Detect which cell encompasses the target text, then output its [x, y] center coordinate. 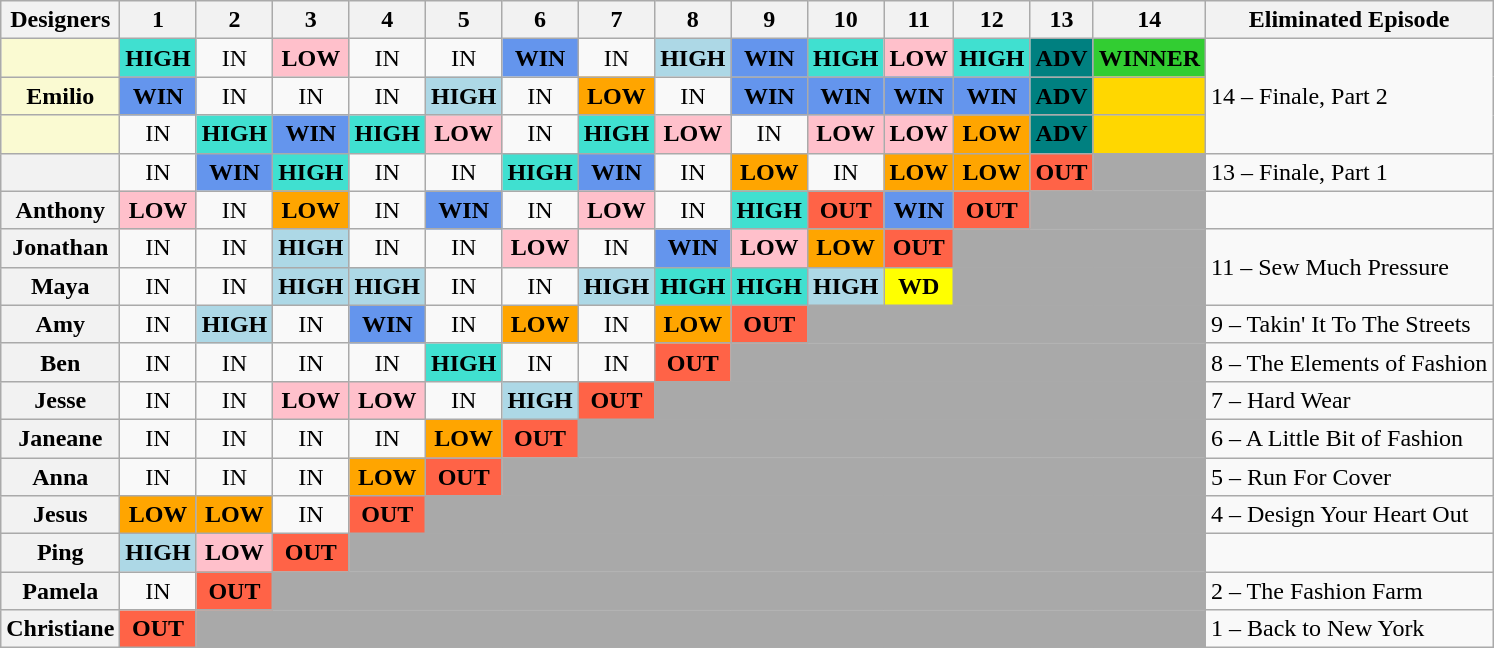
Jesse [60, 400]
Maya [60, 286]
6 [540, 20]
5 [463, 20]
6 – A Little Bit of Fashion [1350, 438]
Amy [60, 324]
10 [845, 20]
2 [234, 20]
Christiane [60, 629]
14 [1149, 20]
Ping [60, 553]
7 – Hard Wear [1350, 400]
5 – Run For Cover [1350, 477]
11 – Sew Much Pressure [1350, 267]
13 [1062, 20]
9 – Takin' It To The Streets [1350, 324]
Ben [60, 362]
Anthony [60, 210]
12 [992, 20]
WD [919, 286]
11 [919, 20]
Janeane [60, 438]
3 [311, 20]
8 [693, 20]
1 – Back to New York [1350, 629]
Jonathan [60, 248]
Jesus [60, 515]
Eliminated Episode [1350, 20]
Anna [60, 477]
Designers [60, 20]
2 – The Fashion Farm [1350, 591]
1 [158, 20]
14 – Finale, Part 2 [1350, 96]
8 – The Elements of Fashion [1350, 362]
WINNER [1149, 58]
4 [387, 20]
4 – Design Your Heart Out [1350, 515]
9 [769, 20]
7 [616, 20]
Emilio [60, 96]
13 – Finale, Part 1 [1350, 172]
Pamela [60, 591]
